Capture the cell that displays the provided text and extract its (X, Y) central coordinate. 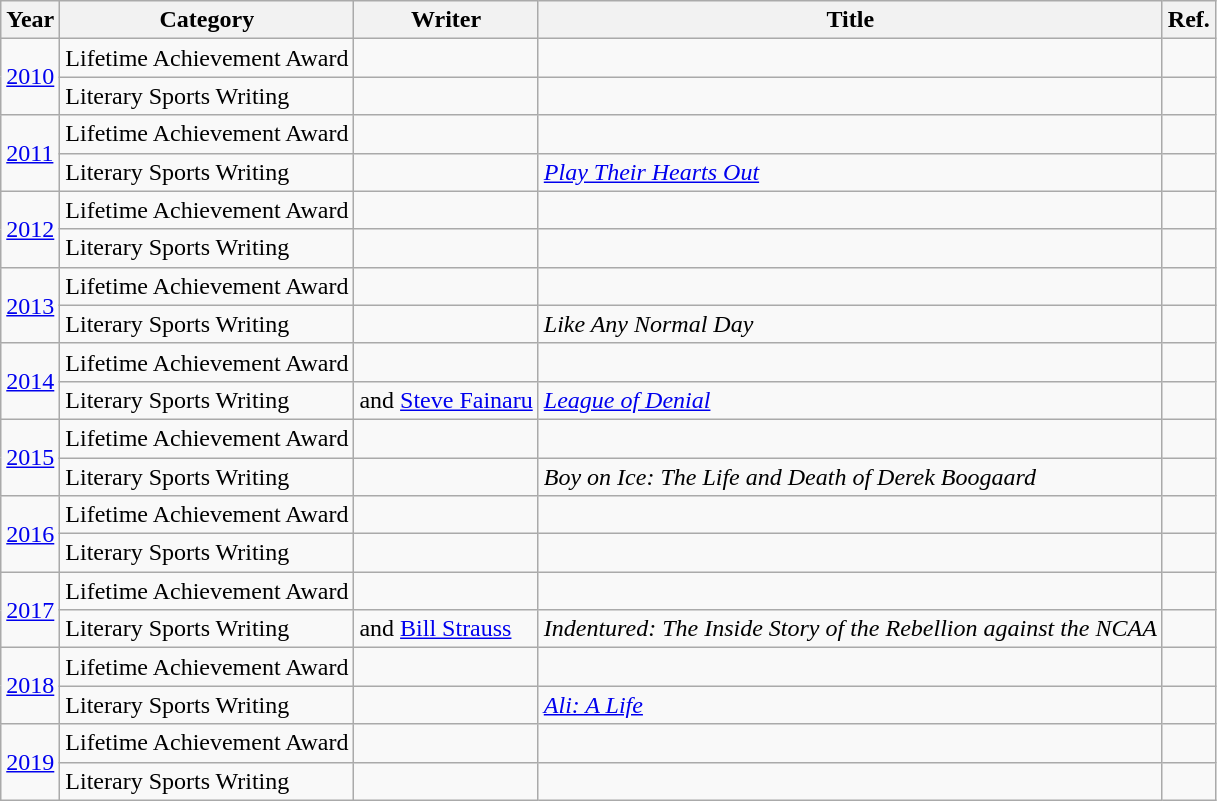
2017 (30, 610)
Indentured: The Inside Story of the Rebellion against the NCAA (850, 629)
Ref. (1188, 20)
and Bill Strauss (446, 629)
2018 (30, 686)
Ali: A Life (850, 705)
Boy on Ice: The Life and Death of Derek Boogaard (850, 477)
Year (30, 20)
Like Any Normal Day (850, 324)
Writer (446, 20)
2016 (30, 534)
2019 (30, 762)
2013 (30, 305)
and Steve Fainaru (446, 400)
League of Denial (850, 400)
Title (850, 20)
2010 (30, 77)
2011 (30, 153)
Category (207, 20)
Play Their Hearts Out (850, 172)
2015 (30, 457)
2012 (30, 229)
2014 (30, 381)
